Extract the (x, y) coordinate from the center of the cell holding the provided text.  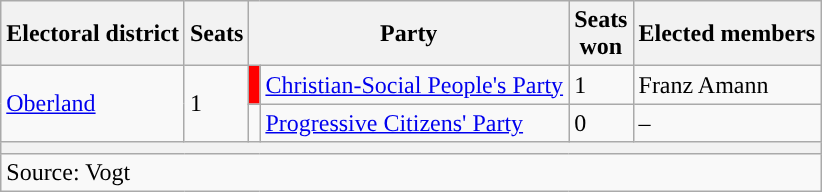
Christian-Social People's Party (414, 85)
Electoral district (93, 34)
Party (409, 34)
– (727, 123)
Progressive Citizens' Party (414, 123)
Seatswon (601, 34)
Seats (216, 34)
Elected members (727, 34)
Source: Vogt (411, 172)
Oberland (93, 104)
0 (601, 123)
Franz Amann (727, 85)
